Return the (x, y) coordinate for the center point of the cell that contains the specified text.  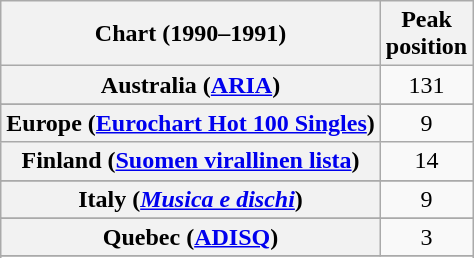
3 (426, 237)
Europe (Eurochart Hot 100 Singles) (191, 123)
Quebec (ADISQ) (191, 237)
14 (426, 161)
131 (426, 85)
Chart (1990–1991) (191, 34)
Australia (ARIA) (191, 85)
Italy (Musica e dischi) (191, 199)
Peakposition (426, 34)
Finland (Suomen virallinen lista) (191, 161)
